Identify which cell holds the provided text, then report its (X, Y) central coordinate. 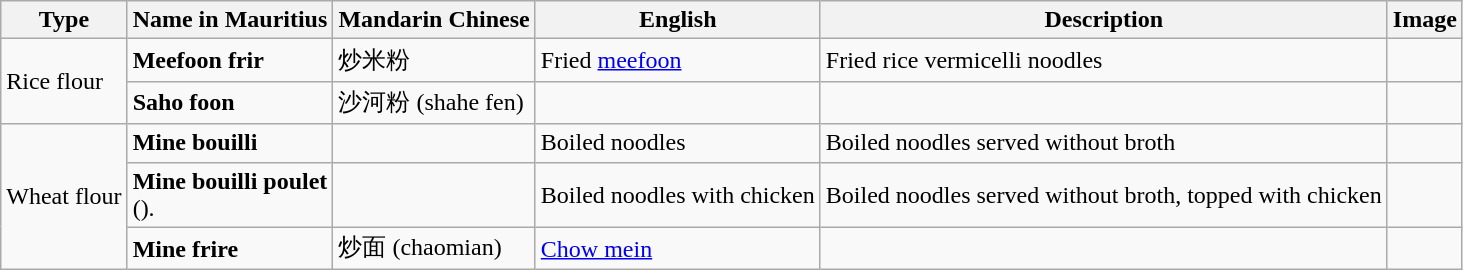
炒米粉 (434, 60)
English (678, 20)
Description (1104, 20)
Meefoon frir (230, 60)
Mine bouilli (230, 143)
Mine frire (230, 248)
Boiled noodles served without broth, topped with chicken (1104, 194)
Name in Mauritius (230, 20)
Boiled noodles (678, 143)
Fried rice vermicelli noodles (1104, 60)
炒面 (chaomian) (434, 248)
Chow mein (678, 248)
Wheat flour (64, 197)
Rice flour (64, 82)
Saho foon (230, 102)
Image (1424, 20)
沙河粉 (shahe fen) (434, 102)
Mine bouilli poulet(). (230, 194)
Boiled noodles with chicken (678, 194)
Type (64, 20)
Mandarin Chinese (434, 20)
Fried meefoon (678, 60)
Boiled noodles served without broth (1104, 143)
